Extract the (X, Y) coordinate from the center of the cell holding the provided text.  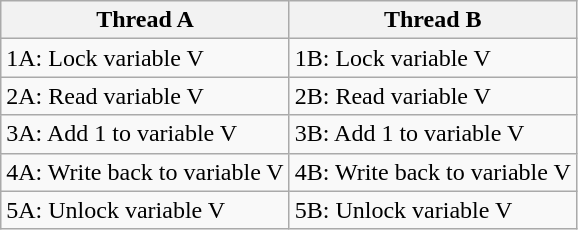
3B: Add 1 to variable V (432, 134)
5A: Unlock variable V (145, 210)
2B: Read variable V (432, 96)
1A: Lock variable V (145, 58)
Thread B (432, 20)
Thread A (145, 20)
1B: Lock variable V (432, 58)
2A: Read variable V (145, 96)
4A: Write back to variable V (145, 172)
4B: Write back to variable V (432, 172)
3A: Add 1 to variable V (145, 134)
5B: Unlock variable V (432, 210)
